Pinpoint the cell where the given text exists, returning its [X, Y] midpoint coordinate. 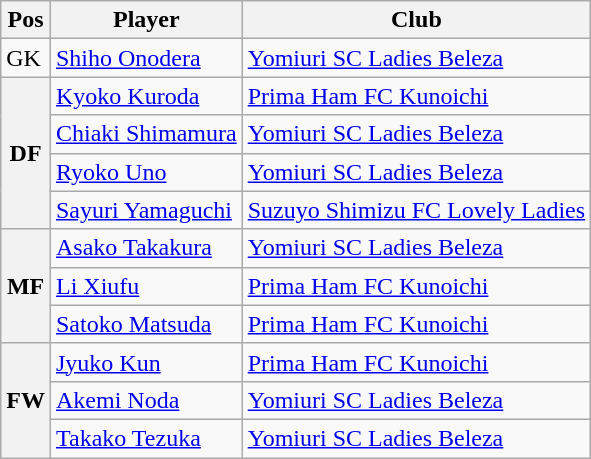
Akemi Noda [146, 400]
Shiho Onodera [146, 58]
Player [146, 20]
GK [26, 58]
MF [26, 286]
Jyuko Kun [146, 362]
Li Xiufu [146, 286]
Satoko Matsuda [146, 324]
Pos [26, 20]
DF [26, 153]
Club [416, 20]
Suzuyo Shimizu FC Lovely Ladies [416, 210]
Takako Tezuka [146, 438]
FW [26, 400]
Kyoko Kuroda [146, 96]
Ryoko Uno [146, 172]
Chiaki Shimamura [146, 134]
Asako Takakura [146, 248]
Sayuri Yamaguchi [146, 210]
